Return (x, y) of the center of cell containing provided text 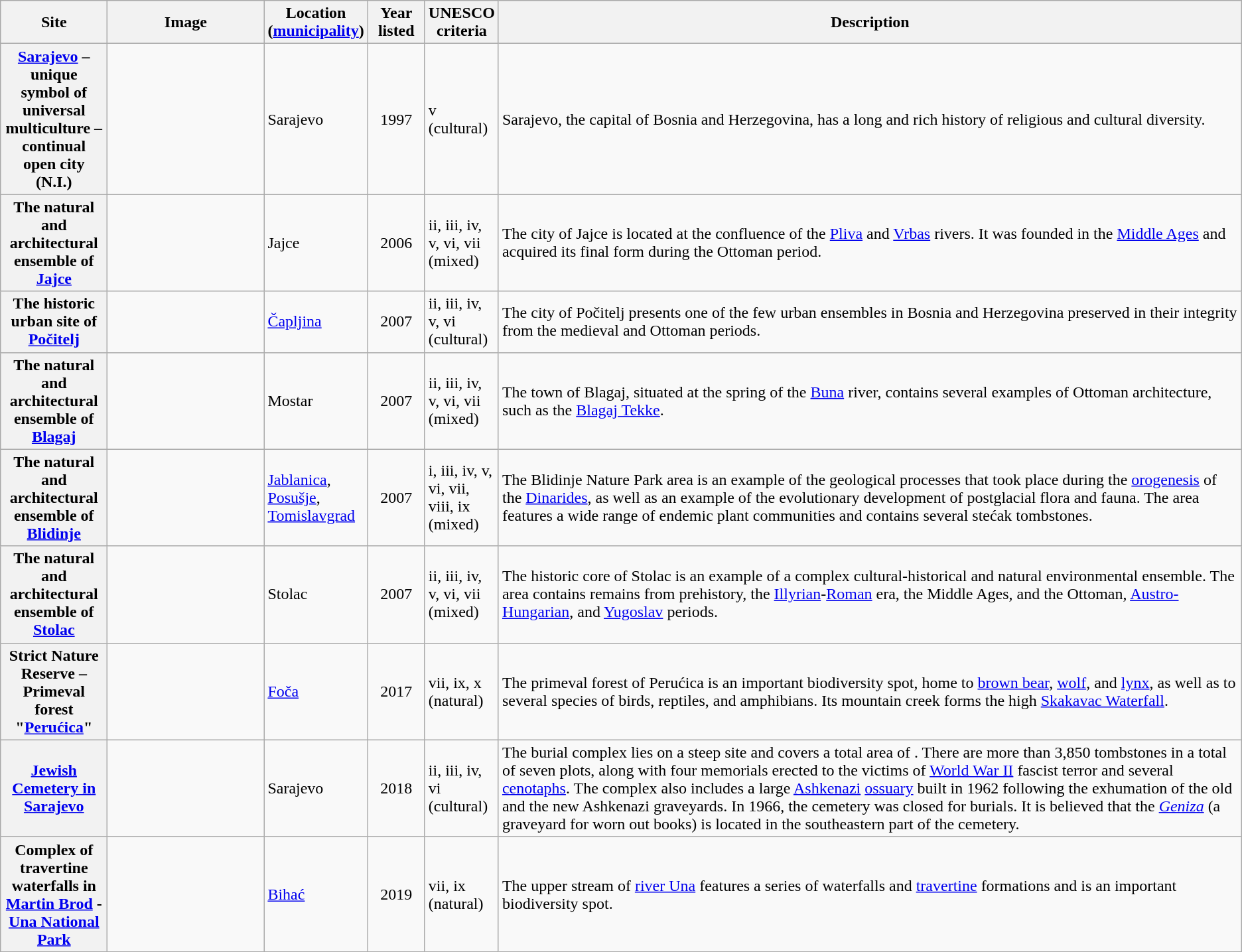
vii, ix (natural) (462, 894)
Complex of travertine waterfalls in Martin Brod - Una National Park (54, 894)
v (cultural) (462, 119)
The natural and architectural ensemble of Blagaj (54, 401)
Sarajevo – unique symbol of universal multiculture – continual open city (N.I.) (54, 119)
Bihać (316, 894)
Jajce (316, 243)
ii, iii, iv, vi (cultural) (462, 788)
The town of Blagaj, situated at the spring of the Buna river, contains several examples of Ottoman architecture, such as the Blagaj Tekke. (870, 401)
Sarajevo, the capital of Bosnia and Herzegovina, has a long and rich history of religious and cultural diversity. (870, 119)
Jablanica, Posušje, Tomislavgrad (316, 498)
ii, iii, iv, v, vi, vii(mixed) (462, 401)
Strict Nature Reserve – Primeval forest "Perućica" (54, 691)
2019 (396, 894)
The upper stream of river Una features a series of waterfalls and travertine formations and is an important biodiversity spot. (870, 894)
Year listed (396, 23)
Description (870, 23)
Čapljina (316, 322)
2018 (396, 788)
Jewish Cemetery in Sarajevo (54, 788)
vii, ix, x (natural) (462, 691)
i, iii, iv, v, vi, vii, viii, ix (mixed) (462, 498)
ii, iii, iv, v, vi (cultural) (462, 322)
The natural and architectural ensemble of Stolac (54, 594)
The historic urban site of Počitelj (54, 322)
1997 (396, 119)
Stolac (316, 594)
The natural and architectural ensemble of Jajce (54, 243)
Image (186, 23)
Foča (316, 691)
Site (54, 23)
The natural and architectural ensemble of Blidinje (54, 498)
Location (municipality) (316, 23)
2017 (396, 691)
UNESCO criteria (462, 23)
Mostar (316, 401)
2006 (396, 243)
